Find where the given text appears and provide that cell's center as (x, y) coordinate. 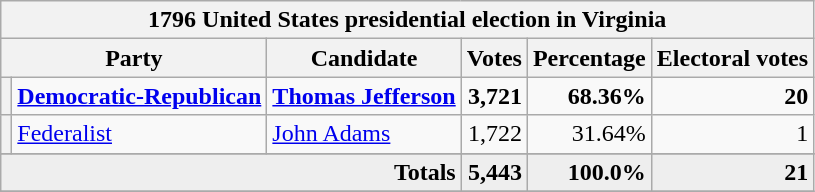
100.0% (589, 172)
Totals (231, 172)
Electoral votes (732, 58)
Percentage (589, 58)
Party (134, 58)
1,722 (494, 134)
Thomas Jefferson (364, 96)
1796 United States presidential election in Virginia (408, 20)
5,443 (494, 172)
20 (732, 96)
Candidate (364, 58)
31.64% (589, 134)
John Adams (364, 134)
Democratic-Republican (140, 96)
21 (732, 172)
Votes (494, 58)
Federalist (140, 134)
1 (732, 134)
68.36% (589, 96)
3,721 (494, 96)
